Locate the cell with the specified text and output its (x, y) center coordinate. 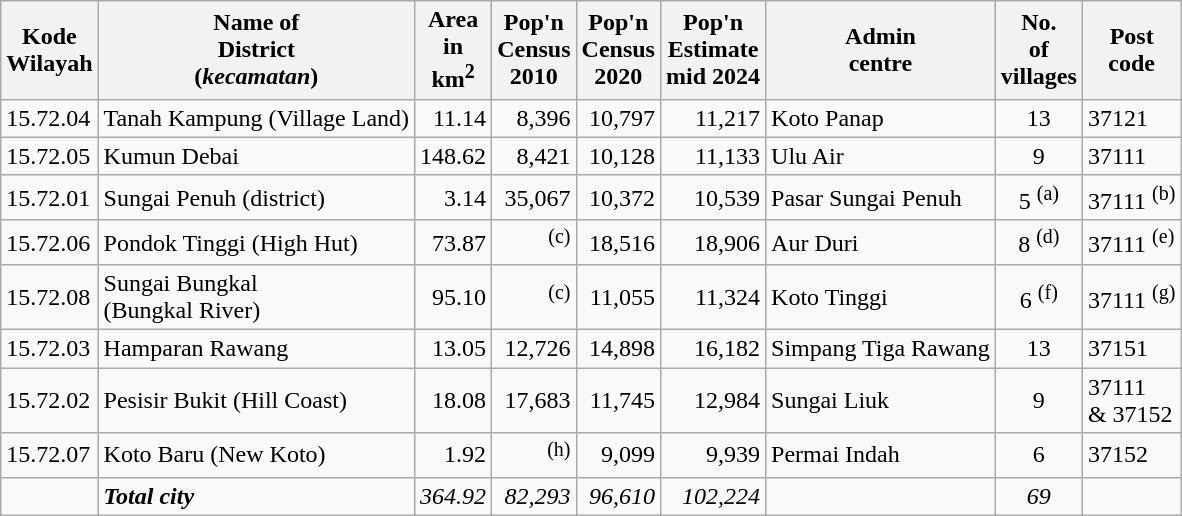
102,224 (712, 496)
Name ofDistrict(kecamatan) (256, 50)
17,683 (534, 400)
Koto Baru (New Koto) (256, 456)
37111 (b) (1132, 198)
Sungai Bungkal (Bungkal River) (256, 298)
15.72.07 (50, 456)
15.72.05 (50, 156)
15.72.06 (50, 242)
15.72.03 (50, 349)
Pondok Tinggi (High Hut) (256, 242)
Tanah Kampung (Village Land) (256, 118)
Kode Wilayah (50, 50)
Pasar Sungai Penuh (881, 198)
16,182 (712, 349)
8 (d) (1038, 242)
14,898 (618, 349)
Total city (256, 496)
Simpang Tiga Rawang (881, 349)
15.72.04 (50, 118)
Hamparan Rawang (256, 349)
Ulu Air (881, 156)
9,939 (712, 456)
11.14 (454, 118)
Permai Indah (881, 456)
10,128 (618, 156)
18.08 (454, 400)
364.92 (454, 496)
8,421 (534, 156)
Pop'nCensus2010 (534, 50)
Kumun Debai (256, 156)
18,516 (618, 242)
Koto Tinggi (881, 298)
13.05 (454, 349)
Pesisir Bukit (Hill Coast) (256, 400)
37152 (1132, 456)
35,067 (534, 198)
Area in km2 (454, 50)
37121 (1132, 118)
69 (1038, 496)
1.92 (454, 456)
11,217 (712, 118)
12,726 (534, 349)
6 (f) (1038, 298)
9,099 (618, 456)
37111 (1132, 156)
15.72.01 (50, 198)
96,610 (618, 496)
11,745 (618, 400)
82,293 (534, 496)
18,906 (712, 242)
12,984 (712, 400)
11,324 (712, 298)
37111 (g) (1132, 298)
10,539 (712, 198)
37111 (e) (1132, 242)
Aur Duri (881, 242)
Sungai Penuh (district) (256, 198)
15.72.08 (50, 298)
73.87 (454, 242)
11,133 (712, 156)
(h) (534, 456)
Pop'nCensus2020 (618, 50)
Postcode (1132, 50)
5 (a) (1038, 198)
6 (1038, 456)
Koto Panap (881, 118)
37151 (1132, 349)
Sungai Liuk (881, 400)
3.14 (454, 198)
95.10 (454, 298)
No. ofvillages (1038, 50)
Admin centre (881, 50)
Pop'nEstimatemid 2024 (712, 50)
8,396 (534, 118)
10,372 (618, 198)
11,055 (618, 298)
15.72.02 (50, 400)
10,797 (618, 118)
148.62 (454, 156)
37111 & 37152 (1132, 400)
